Provide the [x, y] coordinate of the cell's center where the given text is located.  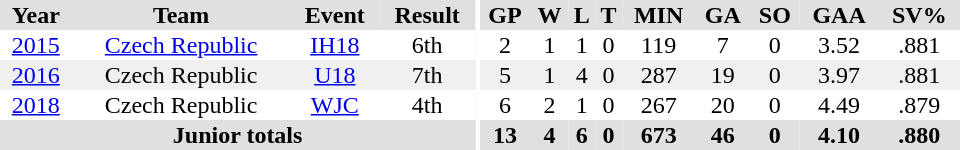
3.52 [838, 45]
U18 [336, 75]
GA [722, 15]
Team [182, 15]
W [549, 15]
SV% [920, 15]
13 [504, 135]
2015 [36, 45]
4th [427, 105]
GAA [838, 15]
3.97 [838, 75]
46 [722, 135]
2016 [36, 75]
Junior totals [238, 135]
.880 [920, 135]
119 [659, 45]
4.49 [838, 105]
Result [427, 15]
Event [336, 15]
Year [36, 15]
MIN [659, 15]
7 [722, 45]
T [608, 15]
7th [427, 75]
6th [427, 45]
5 [504, 75]
673 [659, 135]
287 [659, 75]
SO [774, 15]
WJC [336, 105]
.879 [920, 105]
IH18 [336, 45]
L [582, 15]
4.10 [838, 135]
2018 [36, 105]
19 [722, 75]
20 [722, 105]
267 [659, 105]
GP [504, 15]
